Locate the cell with the specified text and output its (X, Y) center coordinate. 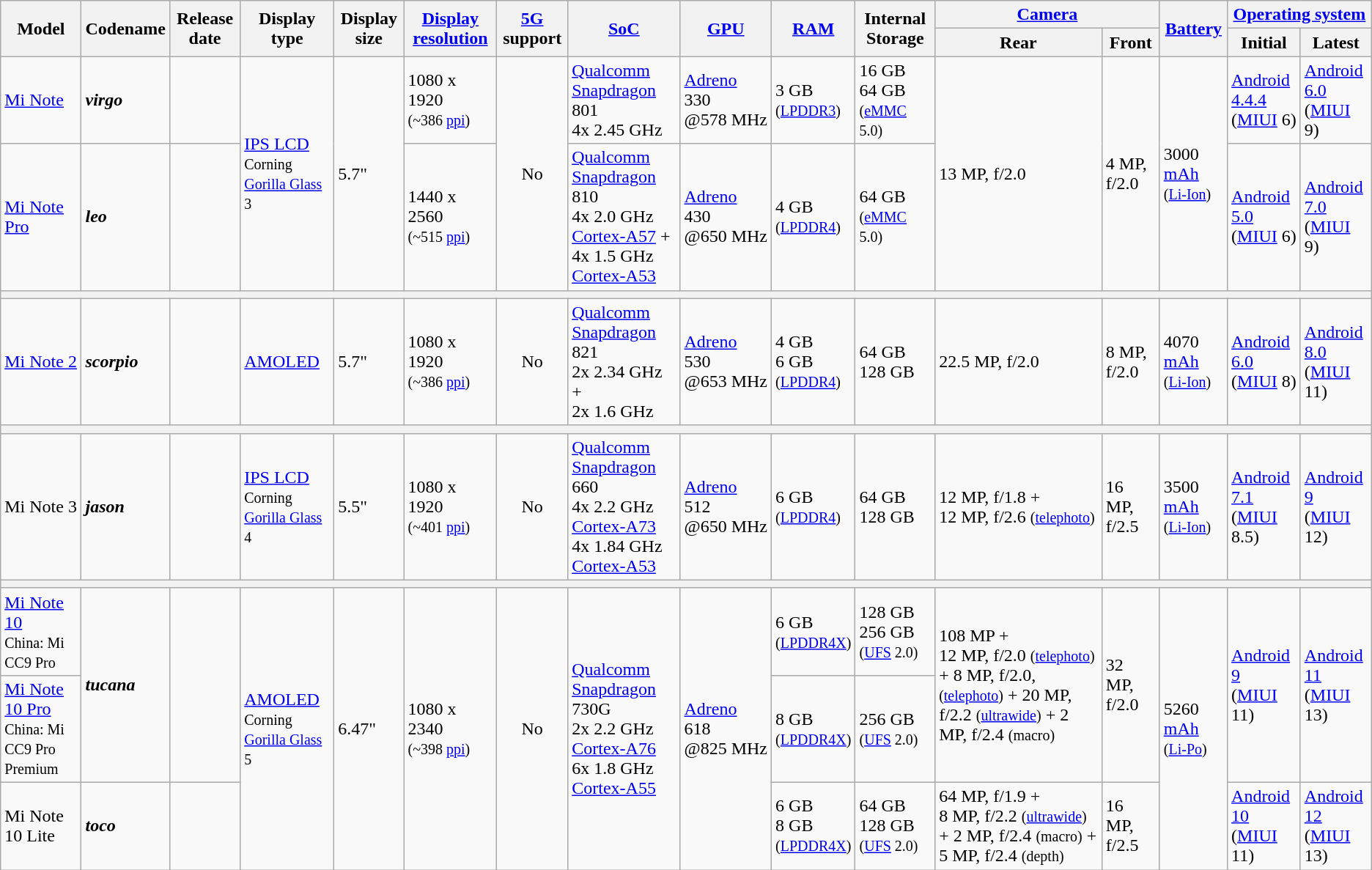
toco (125, 825)
jason (125, 506)
Android 5.0(MIUI 6) (1264, 217)
5G support (532, 29)
3500 mAh(Li-Ion) (1193, 506)
Android 10(MIUI 11) (1264, 825)
Android 8.0(MIUI 11) (1335, 362)
Qualcomm Snapdragon 6604x 2.2 GHz Cortex-A734x 1.84 GHz Cortex-A53 (624, 506)
108 MP +12 MP, f/2.0 (telephoto) + 8 MP, f/2.0, (telephoto) + 20 MP, f/2.2 (ultrawide) + 2 MP, f/2.4 (macro) (1019, 685)
Camera (1048, 15)
Android 6.0(MIUI 9) (1335, 100)
AMOLED (287, 362)
Model (41, 29)
8 GB(LPDDR4X) (814, 729)
6 GB(LPDDR4) (814, 506)
64 GB(eMMC 5.0) (896, 217)
Latest (1335, 43)
6 GB(LPDDR4X) (814, 632)
Android 7.0(MIUI 9) (1335, 217)
AMOLEDCorning Gorilla Glass 5 (287, 729)
5260 mAh(Li-Po) (1193, 729)
Codename (125, 29)
12 MP, f/1.8 +12 MP, f/2.6 (telephoto) (1019, 506)
13 MP, f/2.0 (1019, 173)
Display type (287, 29)
Android 6.0(MIUI 8) (1264, 362)
Internal Storage (896, 29)
22.5 MP, f/2.0 (1019, 362)
Android 9(MIUI 12) (1335, 506)
4 GB6 GB(LPDDR4) (814, 362)
Adreno 330@578 MHz (726, 100)
Mi Note 2 (41, 362)
Operating system (1300, 15)
Display resolution (450, 29)
Mi Note 3 (41, 506)
5.5" (369, 506)
4 MP, f/2.0 (1130, 173)
Mi Note (41, 100)
Qualcomm Snapdragon 8104x 2.0 GHz Cortex-A57 +4x 1.5 GHz Cortex-A53 (624, 217)
Android 11(MIUI 13) (1335, 685)
IPS LCDCorning Gorilla Glass 3 (287, 173)
Battery (1193, 29)
scorpio (125, 362)
Mi Note 10 ProChina: Mi CC9 Pro Premium (41, 729)
SoC (624, 29)
4 GB(LPDDR4) (814, 217)
tucana (125, 685)
Release date (204, 29)
Qualcomm Snapdragon 730G2x 2.2 GHz Cortex-A766x 1.8 GHz Cortex-A55 (624, 729)
16 GB64 GB(eMMC 5.0) (896, 100)
Mi Note 10 Lite (41, 825)
Adreno 512@650 MHz (726, 506)
Mi Note Pro (41, 217)
Display size (369, 29)
64 MP, f/1.9 +8 MP, f/2.2 (ultrawide) + 2 MP, f/2.4 (macro) + 5 MP, f/2.4 (depth) (1019, 825)
Initial (1264, 43)
virgo (125, 100)
256 GB(UFS 2.0) (896, 729)
Android 9(MIUI 11) (1264, 685)
RAM (814, 29)
4070 mAh(Li-Ion) (1193, 362)
8 MP, f/2.0 (1130, 362)
1080 x 1920(~401 ppi) (450, 506)
64 GB128 GB(UFS 2.0) (896, 825)
Adreno 530@653 MHz (726, 362)
Rear (1019, 43)
IPS LCDCorning Gorilla Glass 4 (287, 506)
Adreno 618@825 MHz (726, 729)
1080 x 2340(~398 ppi) (450, 729)
3 GB(LPDDR3) (814, 100)
Android 4.4.4(MIUI 6) (1264, 100)
6 GB8 GB(LPDDR4X) (814, 825)
Android 12(MIUI 13) (1335, 825)
Front (1130, 43)
leo (125, 217)
1440 x 2560(~515 ppi) (450, 217)
Mi Note 10China: Mi CC9 Pro (41, 632)
6.47" (369, 729)
Qualcomm Snapdragon 8014x 2.45 GHz (624, 100)
Qualcomm Snapdragon 8212x 2.34 GHz +2x 1.6 GHz (624, 362)
Android 7.1(MIUI 8.5) (1264, 506)
128 GB256 GB(UFS 2.0) (896, 632)
3000 mAh(Li-Ion) (1193, 173)
32 MP, f/2.0 (1130, 685)
GPU (726, 29)
Adreno 430@650 MHz (726, 217)
